Search for the cell housing the specified text and yield its [x, y] center coordinate. 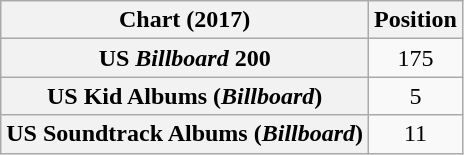
175 [416, 58]
5 [416, 96]
Chart (2017) [185, 20]
US Billboard 200 [185, 58]
Position [416, 20]
US Soundtrack Albums (Billboard) [185, 134]
US Kid Albums (Billboard) [185, 96]
11 [416, 134]
